Find where the given text appears and provide that cell's center as [x, y] coordinate. 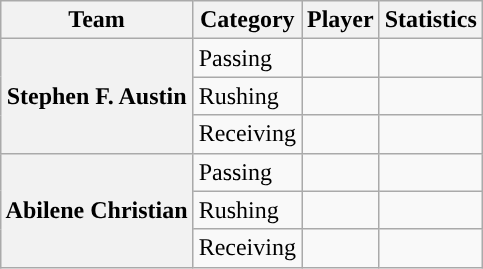
Category [247, 20]
Team [96, 20]
Stephen F. Austin [96, 96]
Statistics [430, 20]
Player [341, 20]
Abilene Christian [96, 210]
